Return the (X, Y) coordinate for the center point of the cell that contains the specified text.  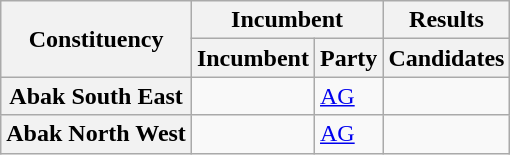
Constituency (96, 39)
Party (348, 58)
Abak South East (96, 96)
Results (446, 20)
Candidates (446, 58)
Abak North West (96, 134)
